Search for the cell housing the specified text and yield its (x, y) center coordinate. 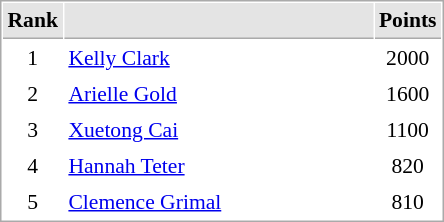
Arielle Gold (218, 93)
1600 (408, 93)
5 (32, 201)
2000 (408, 57)
820 (408, 165)
1 (32, 57)
2 (32, 93)
Points (408, 21)
Rank (32, 21)
3 (32, 129)
Xuetong Cai (218, 129)
4 (32, 165)
1100 (408, 129)
Hannah Teter (218, 165)
Clemence Grimal (218, 201)
810 (408, 201)
Kelly Clark (218, 57)
